For the text-containing cell, return its midpoint in [X, Y] coordinate format. 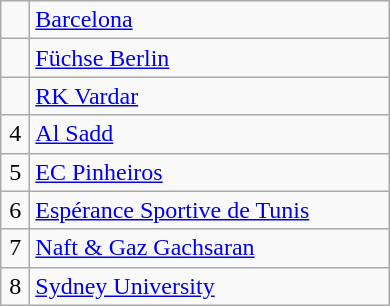
5 [16, 172]
RK Vardar [210, 96]
8 [16, 286]
Naft & Gaz Gachsaran [210, 248]
Al Sadd [210, 134]
Sydney University [210, 286]
Barcelona [210, 20]
7 [16, 248]
6 [16, 210]
Füchse Berlin [210, 58]
4 [16, 134]
Espérance Sportive de Tunis [210, 210]
EC Pinheiros [210, 172]
